Find where the given text appears and provide that cell's center as [x, y] coordinate. 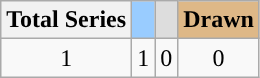
Drawn [219, 20]
Total Series [66, 20]
